Find where the given text appears and provide that cell's center as (x, y) coordinate. 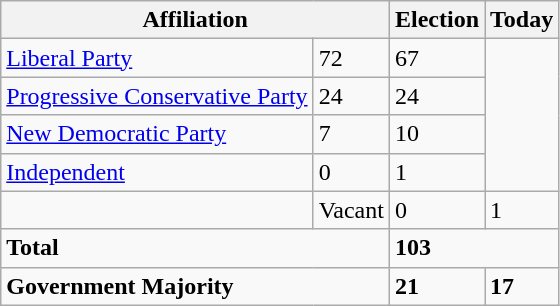
67 (436, 58)
Today (522, 20)
72 (351, 58)
Government Majority (196, 286)
7 (351, 134)
Progressive Conservative Party (157, 96)
21 (436, 286)
17 (522, 286)
Election (436, 20)
Liberal Party (157, 58)
103 (474, 248)
Independent (157, 172)
New Democratic Party (157, 134)
Affiliation (196, 20)
Vacant (351, 210)
Total (196, 248)
10 (436, 134)
